Scan for the cell matching the given text and deliver its [x, y] coordinate at center. 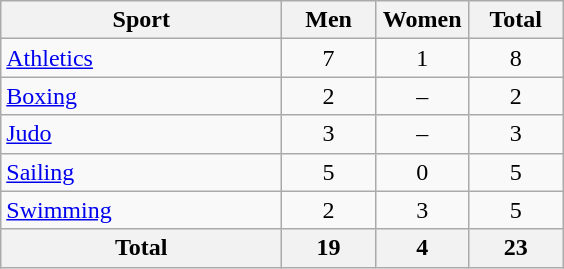
23 [516, 248]
Swimming [142, 210]
Men [329, 20]
Sport [142, 20]
7 [329, 58]
1 [422, 58]
19 [329, 248]
0 [422, 172]
Athletics [142, 58]
8 [516, 58]
4 [422, 248]
Judo [142, 134]
Sailing [142, 172]
Boxing [142, 96]
Women [422, 20]
